Scan for the cell matching the given text and deliver its (x, y) coordinate at center. 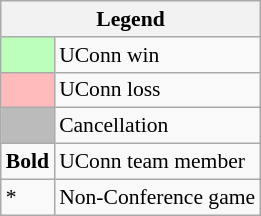
Bold (28, 162)
UConn team member (157, 162)
UConn loss (157, 90)
Legend (130, 19)
Non-Conference game (157, 197)
Cancellation (157, 126)
* (28, 197)
UConn win (157, 55)
